For the text-containing cell, return its midpoint in (X, Y) coordinate format. 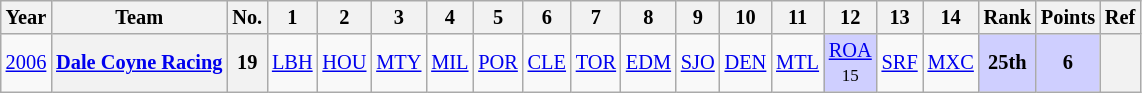
SRF (900, 63)
ROA15 (850, 63)
MTL (798, 63)
CLE (547, 63)
4 (450, 17)
POR (498, 63)
MIL (450, 63)
LBH (292, 63)
TOR (596, 63)
8 (648, 17)
2 (344, 17)
25th (1008, 63)
5 (498, 17)
Team (139, 17)
10 (746, 17)
MXC (951, 63)
19 (247, 63)
7 (596, 17)
EDM (648, 63)
Year (26, 17)
2006 (26, 63)
3 (398, 17)
13 (900, 17)
1 (292, 17)
Ref (1120, 17)
9 (698, 17)
DEN (746, 63)
HOU (344, 63)
12 (850, 17)
Dale Coyne Racing (139, 63)
No. (247, 17)
11 (798, 17)
Rank (1008, 17)
MTY (398, 63)
14 (951, 17)
Points (1068, 17)
SJO (698, 63)
